Pinpoint the cell where the given text exists, returning its [x, y] midpoint coordinate. 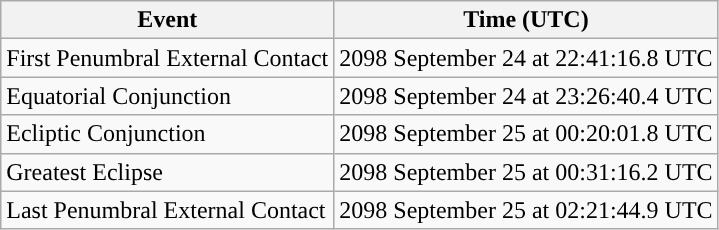
2098 September 25 at 00:31:16.2 UTC [526, 172]
Greatest Eclipse [168, 172]
Time (UTC) [526, 20]
2098 September 25 at 02:21:44.9 UTC [526, 210]
2098 September 24 at 23:26:40.4 UTC [526, 96]
Ecliptic Conjunction [168, 134]
Last Penumbral External Contact [168, 210]
2098 September 25 at 00:20:01.8 UTC [526, 134]
Event [168, 20]
2098 September 24 at 22:41:16.8 UTC [526, 58]
First Penumbral External Contact [168, 58]
Equatorial Conjunction [168, 96]
